Extract the [X, Y] coordinate from the center of the cell holding the provided text.  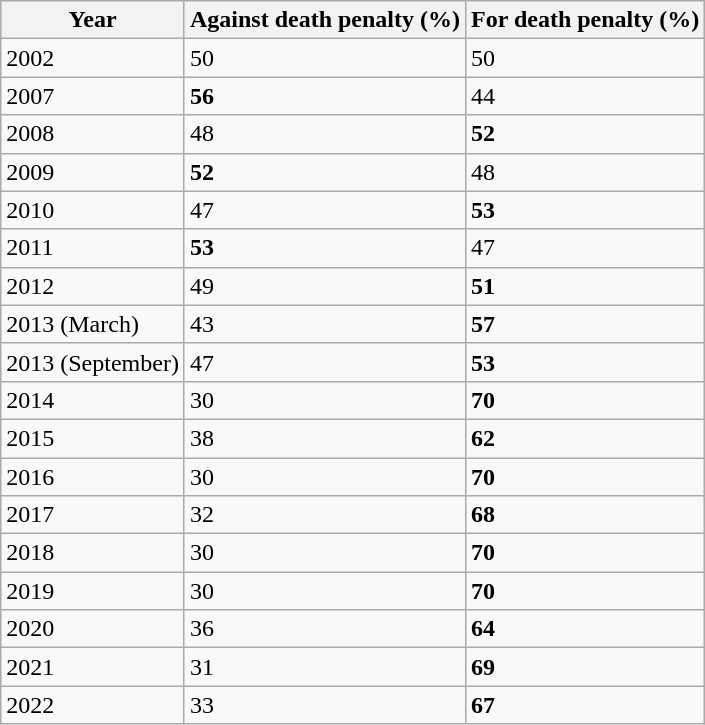
2012 [93, 286]
2010 [93, 210]
2017 [93, 515]
2018 [93, 553]
32 [324, 515]
57 [586, 324]
2016 [93, 477]
44 [586, 96]
Against death penalty (%) [324, 20]
69 [586, 667]
2008 [93, 134]
49 [324, 286]
Year [93, 20]
2007 [93, 96]
2021 [93, 667]
2015 [93, 438]
67 [586, 705]
56 [324, 96]
2009 [93, 172]
31 [324, 667]
64 [586, 629]
68 [586, 515]
2020 [93, 629]
38 [324, 438]
51 [586, 286]
36 [324, 629]
2013 (September) [93, 362]
2019 [93, 591]
2013 (March) [93, 324]
2022 [93, 705]
2002 [93, 58]
2014 [93, 400]
62 [586, 438]
For death penalty (%) [586, 20]
33 [324, 705]
43 [324, 324]
2011 [93, 248]
